Identify which cell holds the provided text, then report its [X, Y] central coordinate. 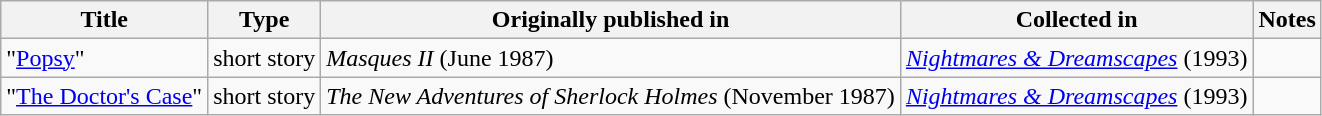
Masques II (June 1987) [611, 58]
Notes [1287, 20]
"Popsy" [104, 58]
Type [264, 20]
Originally published in [611, 20]
Collected in [1076, 20]
Title [104, 20]
"The Doctor's Case" [104, 96]
The New Adventures of Sherlock Holmes (November 1987) [611, 96]
